Search for the cell housing the specified text and yield its (x, y) center coordinate. 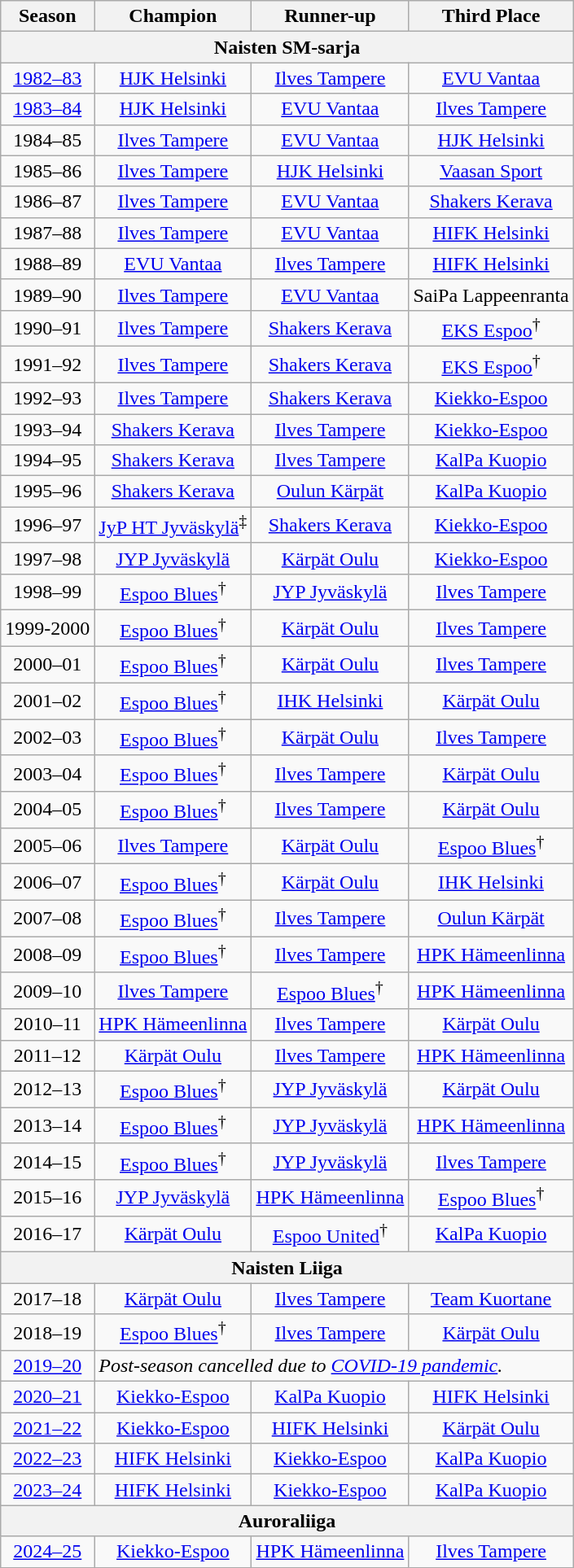
2011–12 (47, 1055)
2008–09 (47, 955)
1998–99 (47, 592)
2005–06 (47, 846)
1999-2000 (47, 628)
Post-season cancelled due to COVID-19 pandemic. (334, 1366)
1992–93 (47, 398)
Vaasan Sport (491, 171)
1993–94 (47, 430)
2013–14 (47, 1126)
1990–91 (47, 329)
2009–10 (47, 991)
2024–25 (47, 1552)
2020–21 (47, 1397)
2015–16 (47, 1198)
2004–05 (47, 810)
Season (47, 16)
2007–08 (47, 918)
1989–90 (47, 295)
Team Kuortane (491, 1299)
Champion (173, 16)
SaiPa Lappeenranta (491, 295)
2017–18 (47, 1299)
JyP HT Jyväskylä‡ (173, 526)
1997–98 (47, 558)
Runner-up (331, 16)
1991–92 (47, 365)
2018–19 (47, 1333)
2002–03 (47, 737)
2012–13 (47, 1089)
2003–04 (47, 773)
2001–02 (47, 701)
Auroraliiga (287, 1521)
2021–22 (47, 1428)
2006–07 (47, 882)
2010–11 (47, 1024)
Third Place (491, 16)
1982–83 (47, 78)
2014–15 (47, 1162)
1988–89 (47, 264)
2000–01 (47, 664)
1996–97 (47, 526)
1987–88 (47, 233)
2019–20 (47, 1366)
Espoo United† (331, 1234)
1984–85 (47, 140)
Naisten Liiga (287, 1268)
2023–24 (47, 1490)
1995–96 (47, 491)
1994–95 (47, 461)
1983–84 (47, 109)
1986–87 (47, 202)
1985–86 (47, 171)
Naisten SM-sarja (287, 47)
2016–17 (47, 1234)
2022–23 (47, 1459)
